Locate the cell with the specified text and output its [X, Y] center coordinate. 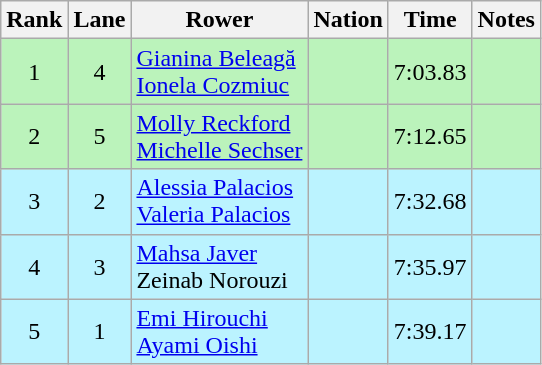
7:32.68 [430, 202]
Time [430, 20]
Rank [34, 20]
Notes [506, 20]
Gianina BeleagăIonela Cozmiuc [220, 72]
Rower [220, 20]
7:35.97 [430, 266]
7:03.83 [430, 72]
Mahsa JaverZeinab Norouzi [220, 266]
7:39.17 [430, 332]
Nation [348, 20]
Molly ReckfordMichelle Sechser [220, 136]
Lane [100, 20]
Alessia PalaciosValeria Palacios [220, 202]
Emi HirouchiAyami Oishi [220, 332]
7:12.65 [430, 136]
